Return (x, y) of the center of cell containing provided text 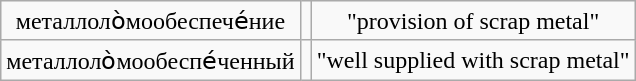
"provision of scrap metal" (473, 21)
"well supplied with scrap metal" (473, 60)
металлоло̀мообеспече́ние (150, 21)
металлоло̀мообеспе́ченный (150, 60)
